Detect which cell encompasses the target text, then output its (x, y) center coordinate. 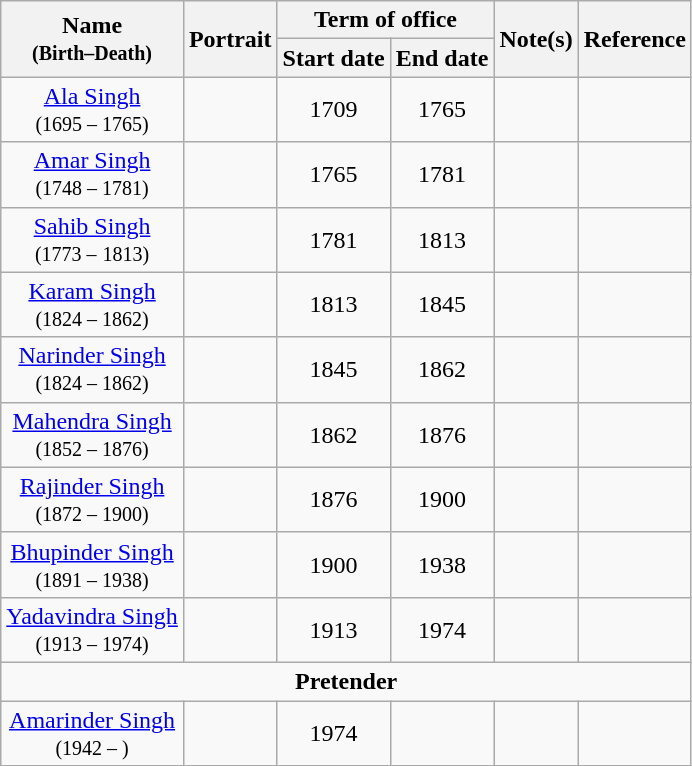
Rajinder Singh(1872 – 1900) (92, 500)
Amar Singh(1748 – 1781) (92, 174)
Ala Singh(1695 – 1765) (92, 110)
Portrait (230, 39)
Pretender (346, 681)
Reference (634, 39)
1938 (442, 564)
Name(Birth–Death) (92, 39)
Bhupinder Singh(1891 – 1938) (92, 564)
Term of office (386, 20)
Note(s) (536, 39)
End date (442, 58)
Sahib Singh(1773 – 1813) (92, 240)
Mahendra Singh(1852 – 1876) (92, 434)
1913 (334, 630)
Amarinder Singh(1942 – ) (92, 732)
1709 (334, 110)
Narinder Singh(1824 – 1862) (92, 370)
Start date (334, 58)
Yadavindra Singh(1913 – 1974) (92, 630)
Karam Singh(1824 – 1862) (92, 304)
